Scan for the cell matching the given text and deliver its [x, y] coordinate at center. 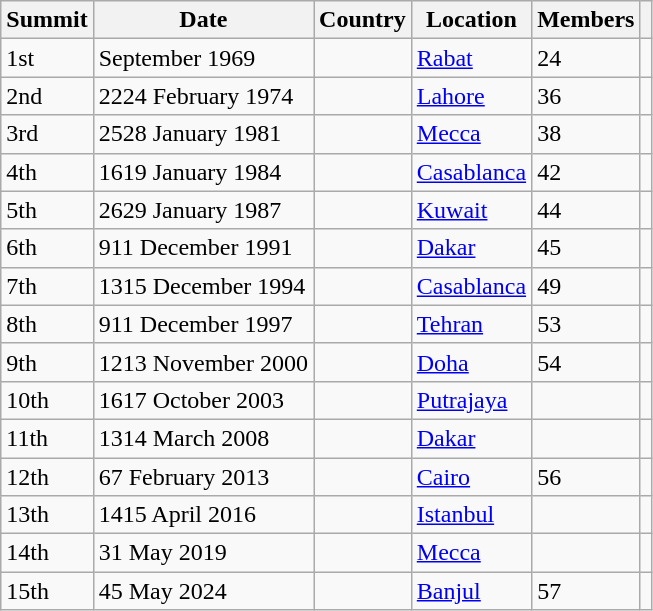
2nd [47, 96]
Putrajaya [471, 400]
September 1969 [203, 58]
Location [471, 20]
Rabat [471, 58]
4th [47, 172]
1617 October 2003 [203, 400]
38 [586, 134]
5th [47, 210]
Cairo [471, 477]
Lahore [471, 96]
2528 January 1981 [203, 134]
Date [203, 20]
49 [586, 286]
9th [47, 362]
Summit [47, 20]
42 [586, 172]
10th [47, 400]
45 May 2024 [203, 591]
11th [47, 438]
Members [586, 20]
31 May 2019 [203, 553]
1314 March 2008 [203, 438]
Doha [471, 362]
1st [47, 58]
44 [586, 210]
1315 December 1994 [203, 286]
Banjul [471, 591]
Country [363, 20]
1415 April 2016 [203, 515]
12th [47, 477]
7th [47, 286]
24 [586, 58]
54 [586, 362]
15th [47, 591]
1213 November 2000 [203, 362]
911 December 1997 [203, 324]
14th [47, 553]
2629 January 1987 [203, 210]
3rd [47, 134]
6th [47, 248]
56 [586, 477]
Tehran [471, 324]
13th [47, 515]
Kuwait [471, 210]
67 February 2013 [203, 477]
2224 February 1974 [203, 96]
911 December 1991 [203, 248]
Istanbul [471, 515]
1619 January 1984 [203, 172]
57 [586, 591]
45 [586, 248]
53 [586, 324]
8th [47, 324]
36 [586, 96]
